For the text-containing cell, return its midpoint in [X, Y] coordinate format. 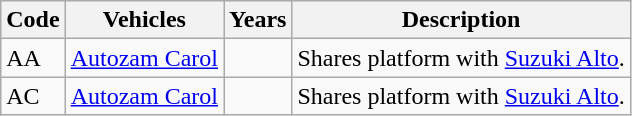
Vehicles [144, 20]
Code [33, 20]
Description [461, 20]
Years [258, 20]
AA [33, 58]
AC [33, 96]
